Locate the cell with the specified text and output its (x, y) center coordinate. 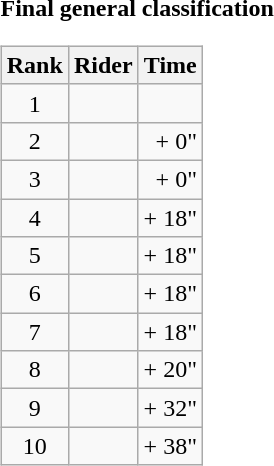
+ 38" (170, 446)
6 (34, 294)
4 (34, 217)
8 (34, 370)
5 (34, 256)
1 (34, 103)
Rider (103, 65)
+ 32" (170, 408)
Rank (34, 65)
9 (34, 408)
3 (34, 179)
2 (34, 141)
10 (34, 446)
Time (170, 65)
+ 20" (170, 370)
7 (34, 332)
